Output the [X, Y] coordinate of the center of the cell containing the given text.  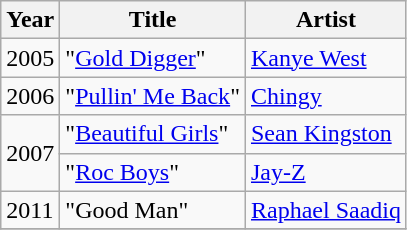
Raphael Saadiq [326, 210]
Title [153, 20]
"Gold Digger" [153, 58]
"Roc Boys" [153, 172]
Kanye West [326, 58]
2007 [30, 153]
Jay-Z [326, 172]
Chingy [326, 96]
Artist [326, 20]
"Beautiful Girls" [153, 134]
2006 [30, 96]
"Good Man" [153, 210]
Year [30, 20]
2005 [30, 58]
2011 [30, 210]
Sean Kingston [326, 134]
"Pullin' Me Back" [153, 96]
